Scan for the cell matching the given text and deliver its [x, y] coordinate at center. 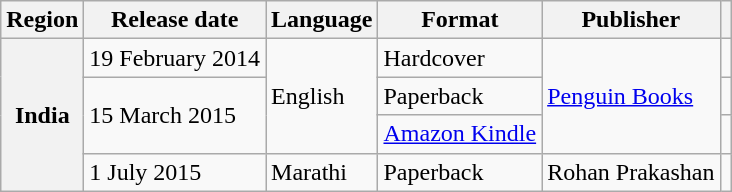
Marathi [322, 172]
Language [322, 20]
Penguin Books [631, 96]
India [42, 115]
15 March 2015 [175, 115]
1 July 2015 [175, 172]
Region [42, 20]
Hardcover [460, 58]
Release date [175, 20]
English [322, 96]
19 February 2014 [175, 58]
Rohan Prakashan [631, 172]
Publisher [631, 20]
Amazon Kindle [460, 134]
Format [460, 20]
